Find where the given text appears and provide that cell's center as [x, y] coordinate. 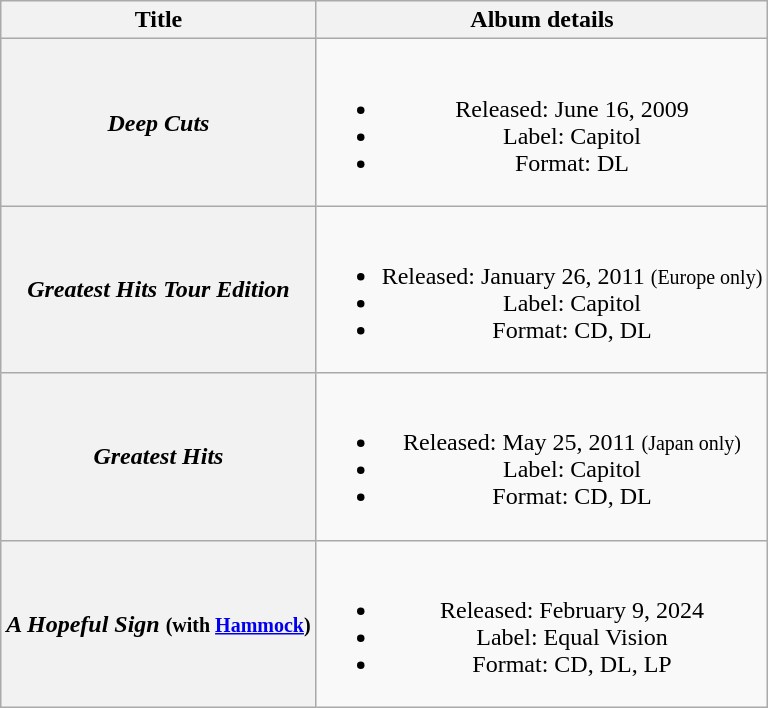
Title [158, 20]
Greatest Hits [158, 456]
Released: June 16, 2009Label: CapitolFormat: DL [542, 122]
Released: January 26, 2011 (Europe only)Label: CapitolFormat: CD, DL [542, 290]
Released: February 9, 2024Label: Equal VisionFormat: CD, DL, LP [542, 624]
Album details [542, 20]
Deep Cuts [158, 122]
A Hopeful Sign (with Hammock) [158, 624]
Released: May 25, 2011 (Japan only)Label: CapitolFormat: CD, DL [542, 456]
Greatest Hits Tour Edition [158, 290]
